Determine the (x, y) coordinate at the center of the cell enclosing the given text.  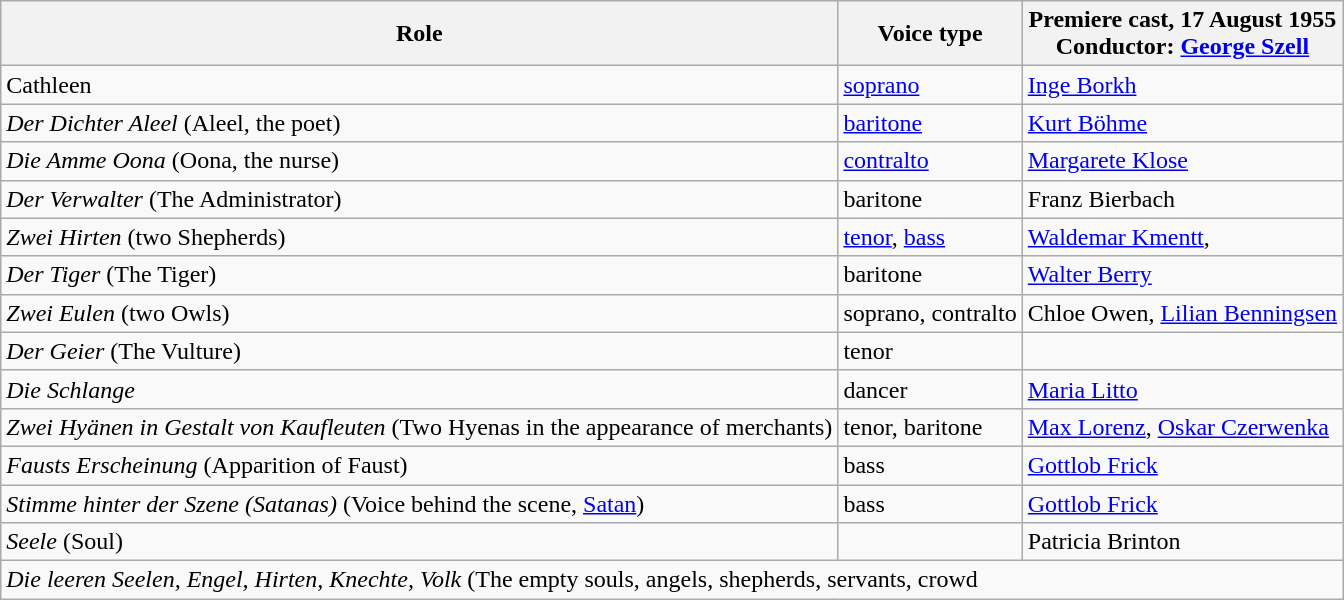
Die Amme Oona (Oona, the nurse) (420, 161)
Fausts Erscheinung (Apparition of Faust) (420, 465)
Patricia Brinton (1182, 542)
tenor, bass (930, 237)
dancer (930, 389)
Zwei Hyänen in Gestalt von Kaufleuten (Two Hyenas in the appearance of merchants) (420, 427)
Zwei Hirten (two Shepherds) (420, 237)
Der Verwalter (The Administrator) (420, 199)
Der Dichter Aleel (Aleel, the poet) (420, 123)
Inge Borkh (1182, 85)
Seele (Soul) (420, 542)
Voice type (930, 34)
Der Geier (The Vulture) (420, 351)
soprano (930, 85)
Kurt Böhme (1182, 123)
Margarete Klose (1182, 161)
Der Tiger (The Tiger) (420, 275)
Zwei Eulen (two Owls) (420, 313)
Waldemar Kmentt, (1182, 237)
Walter Berry (1182, 275)
Stimme hinter der Szene (Satanas) (Voice behind the scene, Satan) (420, 503)
Maria Litto (1182, 389)
Die Schlange (420, 389)
Franz Bierbach (1182, 199)
Chloe Owen, Lilian Benningsen (1182, 313)
soprano, contralto (930, 313)
Die leeren Seelen, Engel, Hirten, Knechte, Volk (The empty souls, angels, shepherds, servants, crowd (672, 580)
Cathleen (420, 85)
Role (420, 34)
Premiere cast, 17 August 1955Conductor: George Szell (1182, 34)
tenor, baritone (930, 427)
Max Lorenz, Oskar Czerwenka (1182, 427)
contralto (930, 161)
tenor (930, 351)
